Output the (X, Y) coordinate of the center of the cell containing the given text.  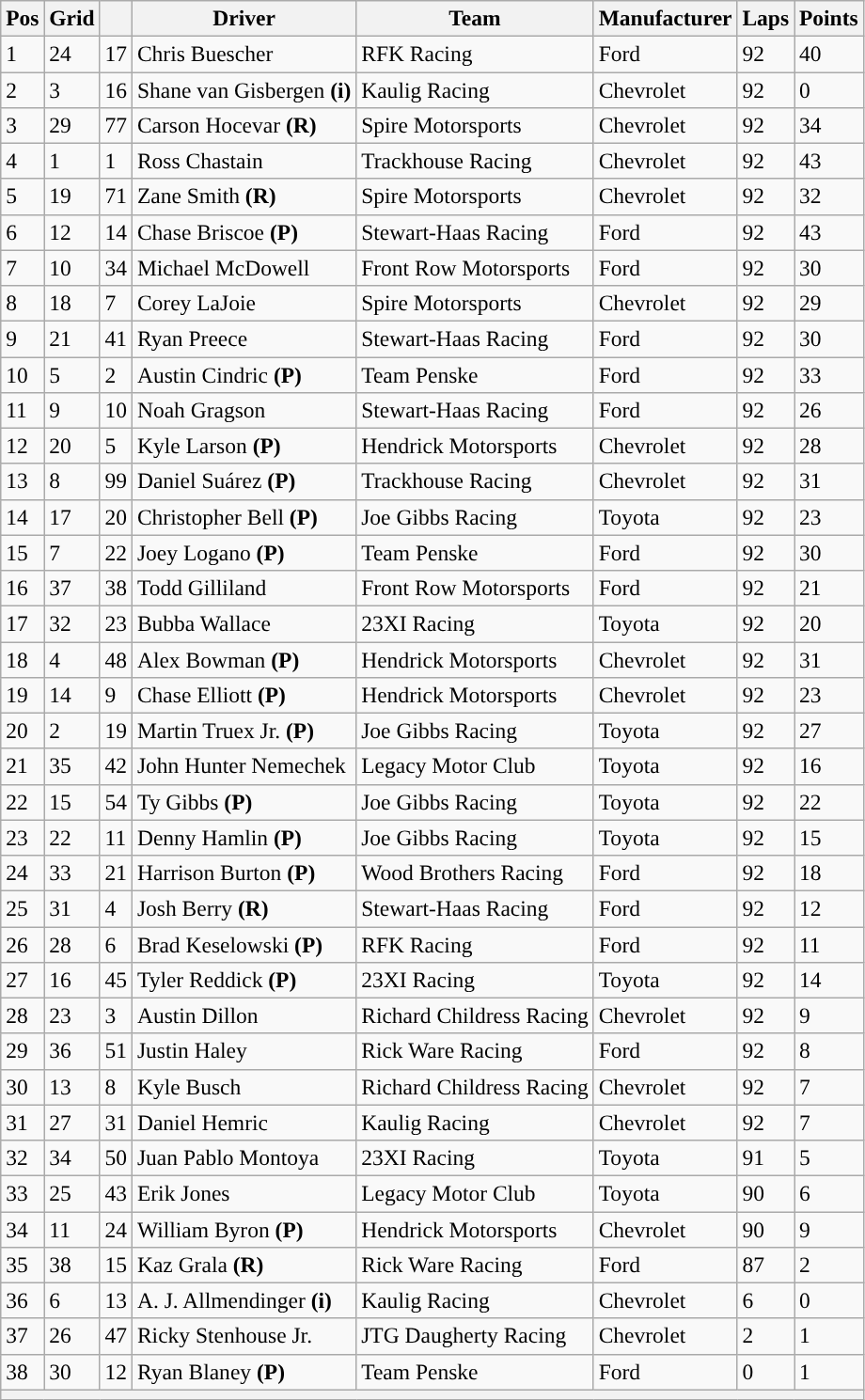
47 (116, 1336)
77 (116, 125)
Harrison Burton (P) (244, 873)
Austin Dillon (244, 1015)
Points (829, 18)
Ross Chastain (244, 161)
Chase Elliott (P) (244, 695)
Daniel Suárez (P) (244, 481)
Carson Hocevar (R) (244, 125)
Juan Pablo Montoya (244, 1157)
John Hunter Nemechek (244, 766)
54 (116, 802)
Kyle Larson (P) (244, 446)
Pos (23, 18)
Kaz Grala (R) (244, 1265)
Driver (244, 18)
Manufacturer (666, 18)
A. J. Allmendinger (i) (244, 1300)
Ricky Stenhouse Jr. (244, 1336)
Bubba Wallace (244, 623)
Kyle Busch (244, 1087)
Josh Berry (R) (244, 908)
William Byron (P) (244, 1229)
Ty Gibbs (P) (244, 802)
42 (116, 766)
Michael McDowell (244, 268)
Brad Keselowski (P) (244, 944)
99 (116, 481)
Shane van Gisbergen (i) (244, 89)
Chase Briscoe (P) (244, 232)
Joey Logano (P) (244, 553)
Noah Gragson (244, 410)
45 (116, 980)
Grid (71, 18)
41 (116, 338)
Chris Buescher (244, 54)
50 (116, 1157)
Martin Truex Jr. (P) (244, 731)
Denny Hamlin (P) (244, 838)
Ryan Blaney (P) (244, 1372)
Erik Jones (244, 1193)
87 (765, 1265)
71 (116, 197)
91 (765, 1157)
Alex Bowman (P) (244, 659)
Christopher Bell (P) (244, 517)
Tyler Reddick (P) (244, 980)
Austin Cindric (P) (244, 374)
Todd Gilliland (244, 588)
Justin Haley (244, 1051)
JTG Daugherty Racing (475, 1336)
48 (116, 659)
Daniel Hemric (244, 1123)
Team (475, 18)
Ryan Preece (244, 338)
Wood Brothers Racing (475, 873)
Corey LaJoie (244, 303)
Laps (765, 18)
40 (829, 54)
51 (116, 1051)
Zane Smith (R) (244, 197)
